Return (X, Y) of the center of cell containing provided text 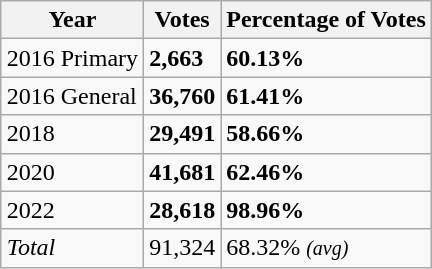
91,324 (182, 248)
68.32% (avg) (326, 248)
2,663 (182, 58)
Votes (182, 20)
61.41% (326, 96)
98.96% (326, 210)
Percentage of Votes (326, 20)
Year (72, 20)
2022 (72, 210)
62.46% (326, 172)
41,681 (182, 172)
28,618 (182, 210)
2016 Primary (72, 58)
36,760 (182, 96)
2016 General (72, 96)
Total (72, 248)
58.66% (326, 134)
29,491 (182, 134)
60.13% (326, 58)
2020 (72, 172)
2018 (72, 134)
